From the cell containing the given text, extract its center point as [x, y] coordinate. 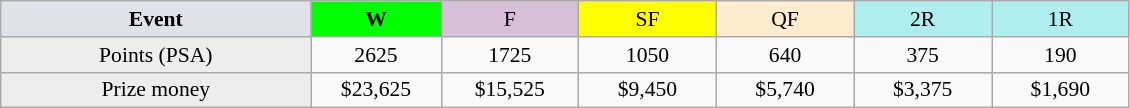
W [376, 19]
1R [1061, 19]
1725 [510, 55]
QF [785, 19]
$1,690 [1061, 90]
190 [1061, 55]
2625 [376, 55]
$15,525 [510, 90]
SF [648, 19]
1050 [648, 55]
640 [785, 55]
Points (PSA) [156, 55]
$5,740 [785, 90]
$9,450 [648, 90]
Prize money [156, 90]
2R [923, 19]
$23,625 [376, 90]
F [510, 19]
375 [923, 55]
$3,375 [923, 90]
Event [156, 19]
